Detect which cell encompasses the target text, then output its (x, y) center coordinate. 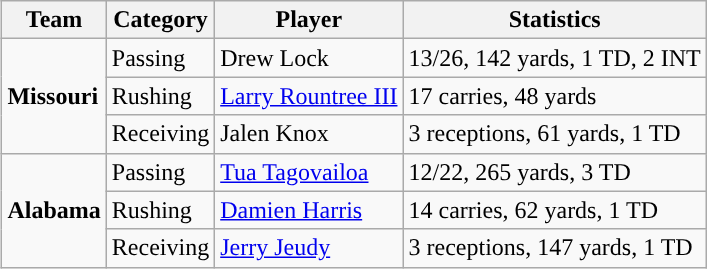
Damien Harris (309, 210)
17 carries, 48 yards (554, 96)
3 receptions, 61 yards, 1 TD (554, 134)
Larry Rountree III (309, 96)
Tua Tagovailoa (309, 172)
Jerry Jeudy (309, 248)
Drew Lock (309, 58)
14 carries, 62 yards, 1 TD (554, 210)
Statistics (554, 20)
Alabama (54, 210)
Category (160, 20)
Player (309, 20)
Jalen Knox (309, 134)
3 receptions, 147 yards, 1 TD (554, 248)
13/26, 142 yards, 1 TD, 2 INT (554, 58)
Team (54, 20)
12/22, 265 yards, 3 TD (554, 172)
Missouri (54, 96)
